For the text-containing cell, return its midpoint in [x, y] coordinate format. 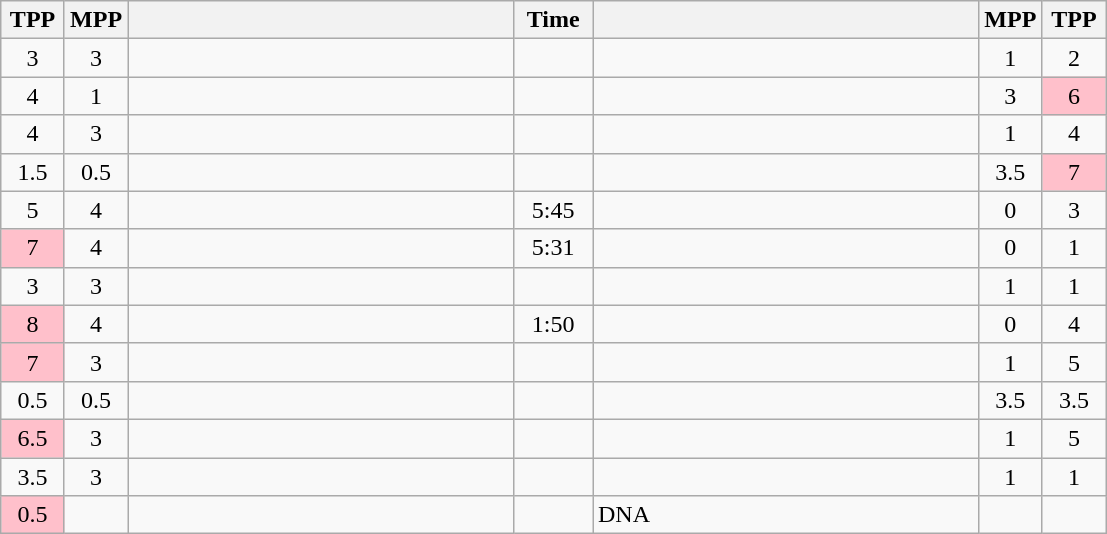
5:31 [554, 248]
1:50 [554, 324]
1.5 [33, 172]
8 [33, 324]
6 [1074, 96]
DNA [785, 515]
6.5 [33, 438]
2 [1074, 58]
Time [554, 20]
5:45 [554, 210]
